Scan for the cell matching the given text and deliver its [x, y] coordinate at center. 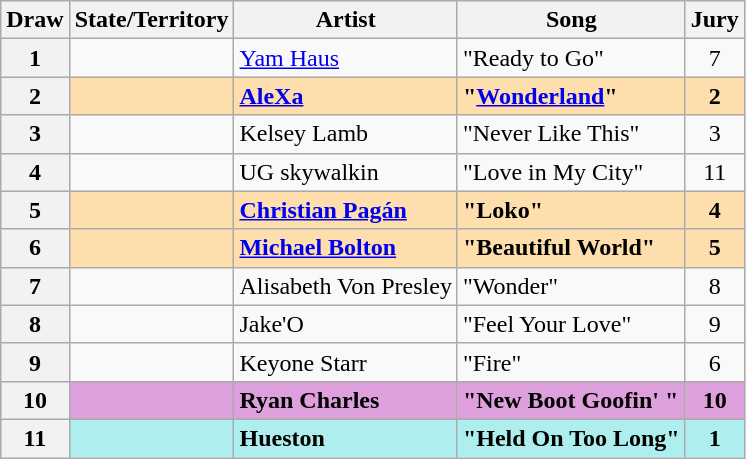
"Beautiful World" [571, 248]
"Wonder" [571, 286]
"Loko" [571, 210]
"Feel Your Love" [571, 324]
"Never Like This" [571, 134]
UG skywalkin [346, 172]
Keyone Starr [346, 362]
Alisabeth Von Presley [346, 286]
"Ready to Go" [571, 58]
State/Territory [152, 20]
Draw [35, 20]
Artist [346, 20]
Kelsey Lamb [346, 134]
Jury [714, 20]
"Love in My City" [571, 172]
Song [571, 20]
Jake'O [346, 324]
Christian Pagán [346, 210]
"Held On Too Long" [571, 438]
Hueston [346, 438]
Yam Haus [346, 58]
"New Boot Goofin' " [571, 400]
AleXa [346, 96]
Ryan Charles [346, 400]
Michael Bolton [346, 248]
"Fire" [571, 362]
"Wonderland" [571, 96]
